Return (x, y) of the center of cell containing provided text 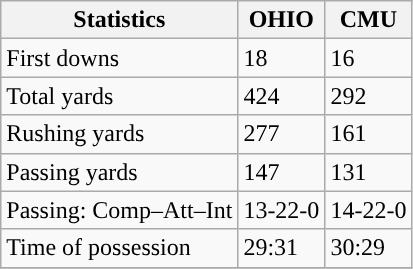
Total yards (120, 96)
131 (368, 172)
OHIO (282, 20)
292 (368, 96)
First downs (120, 58)
13-22-0 (282, 210)
Passing yards (120, 172)
147 (282, 172)
424 (282, 96)
Statistics (120, 20)
277 (282, 134)
161 (368, 134)
18 (282, 58)
Rushing yards (120, 134)
14-22-0 (368, 210)
Time of possession (120, 248)
30:29 (368, 248)
CMU (368, 20)
29:31 (282, 248)
Passing: Comp–Att–Int (120, 210)
16 (368, 58)
